Extract the (x, y) coordinate from the center of the cell holding the provided text.  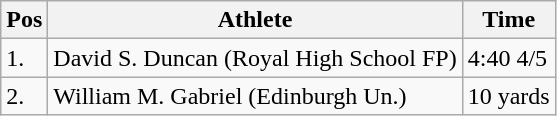
William M. Gabriel (Edinburgh Un.) (255, 96)
Athlete (255, 20)
David S. Duncan (Royal High School FP) (255, 58)
Time (508, 20)
2. (24, 96)
4:40 4/5 (508, 58)
10 yards (508, 96)
Pos (24, 20)
1. (24, 58)
